From the cell containing the given text, extract its center point as [x, y] coordinate. 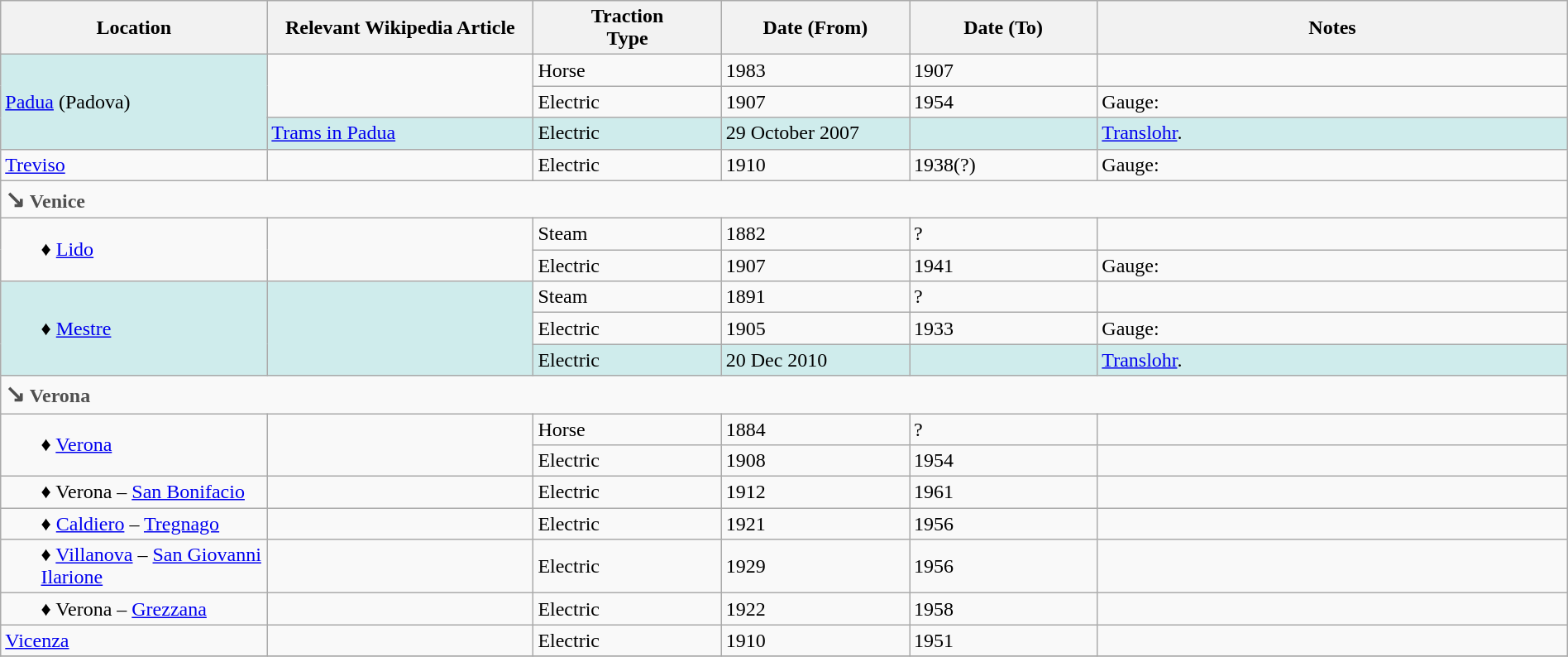
1905 [815, 328]
1961 [1004, 492]
♦ Verona – San Bonifacio [134, 492]
↘ Venice [784, 199]
Padua (Padova) [134, 102]
1891 [815, 297]
Trams in Padua [400, 133]
♦ Villanova – San Giovanni Ilarione [134, 566]
TractionType [627, 28]
1882 [815, 234]
20 Dec 2010 [815, 360]
29 October 2007 [815, 133]
1908 [815, 461]
1912 [815, 492]
♦ Verona – Grezzana [134, 609]
Date (To) [1004, 28]
♦ Caldiero – Tregnago [134, 524]
♦ Lido [134, 250]
1933 [1004, 328]
1884 [815, 429]
Notes [1332, 28]
Relevant Wikipedia Article [400, 28]
1921 [815, 524]
Location [134, 28]
1941 [1004, 266]
↘ Verona [784, 395]
Treviso [134, 165]
1938(?) [1004, 165]
♦ Mestre [134, 328]
1958 [1004, 609]
♦ Verona [134, 445]
1983 [815, 70]
Vicenza [134, 640]
Date (From) [815, 28]
1929 [815, 566]
1951 [1004, 640]
1922 [815, 609]
